Find where the given text appears and provide that cell's center as [X, Y] coordinate. 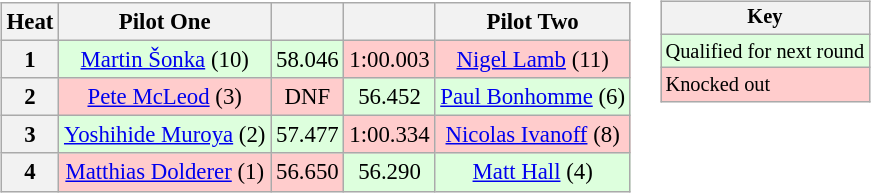
Nigel Lamb (11) [532, 60]
Yoshihide Muroya (2) [165, 135]
56.452 [390, 97]
56.290 [390, 172]
Nicolas Ivanoff (8) [532, 135]
Key [765, 18]
Martin Šonka (10) [165, 60]
4 [30, 172]
Heat [30, 22]
Pilot One [165, 22]
Paul Bonhomme (6) [532, 97]
DNF [308, 97]
58.046 [308, 60]
57.477 [308, 135]
1:00.334 [390, 135]
Qualified for next round [765, 51]
1 [30, 60]
56.650 [308, 172]
Knocked out [765, 85]
3 [30, 135]
2 [30, 97]
Matthias Dolderer (1) [165, 172]
1:00.003 [390, 60]
Pete McLeod (3) [165, 97]
Matt Hall (4) [532, 172]
Pilot Two [532, 22]
